For the text-containing cell, return its midpoint in (x, y) coordinate format. 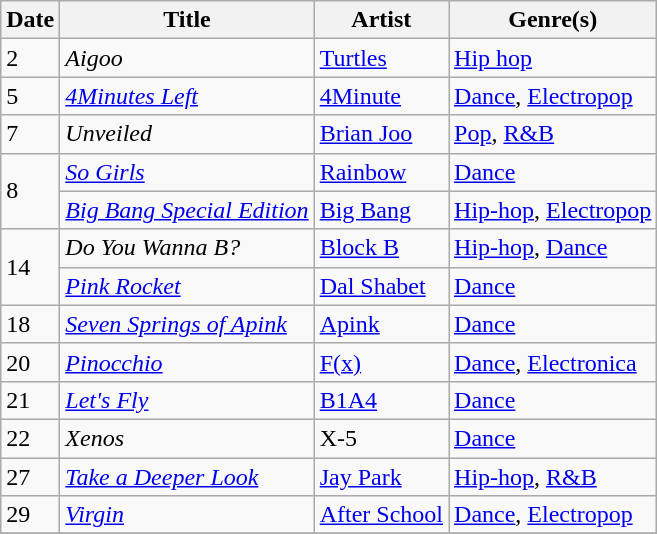
14 (30, 267)
Aigoo (187, 58)
Block B (381, 248)
Xenos (187, 438)
Pinocchio (187, 362)
29 (30, 515)
27 (30, 477)
Hip hop (553, 58)
Virgin (187, 515)
Pop, R&B (553, 134)
So Girls (187, 172)
Hip-hop, R&B (553, 477)
Date (30, 20)
Title (187, 20)
18 (30, 324)
8 (30, 191)
F(x) (381, 362)
4Minute (381, 96)
Seven Springs of Apink (187, 324)
Big Bang (381, 210)
Artist (381, 20)
20 (30, 362)
Rainbow (381, 172)
Hip-hop, Electropop (553, 210)
B1A4 (381, 400)
Hip-hop, Dance (553, 248)
Jay Park (381, 477)
Turtles (381, 58)
7 (30, 134)
4Minutes Left (187, 96)
Genre(s) (553, 20)
2 (30, 58)
After School (381, 515)
X-5 (381, 438)
Apink (381, 324)
Dal Shabet (381, 286)
Let's Fly (187, 400)
Take a Deeper Look (187, 477)
22 (30, 438)
Unveiled (187, 134)
Big Bang Special Edition (187, 210)
21 (30, 400)
Brian Joo (381, 134)
Dance, Electronica (553, 362)
5 (30, 96)
Pink Rocket (187, 286)
Do You Wanna B? (187, 248)
